Output the [X, Y] coordinate of the center of the cell containing the given text.  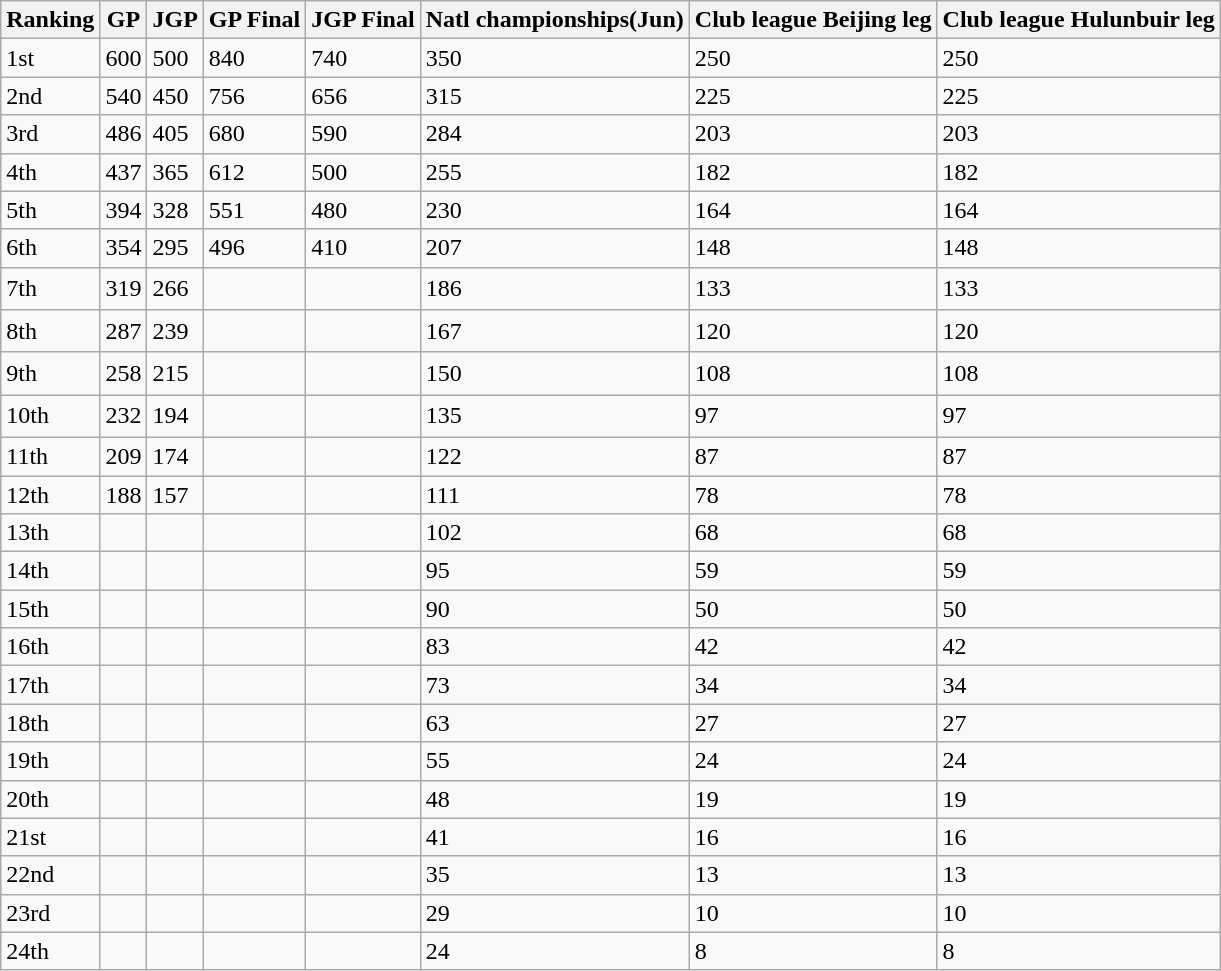
3rd [50, 134]
122 [554, 456]
230 [554, 210]
JGP [175, 20]
315 [554, 96]
255 [554, 172]
295 [175, 248]
394 [124, 210]
55 [554, 761]
486 [124, 134]
410 [363, 248]
11th [50, 456]
186 [554, 288]
194 [175, 416]
266 [175, 288]
13th [50, 533]
188 [124, 495]
157 [175, 495]
612 [254, 172]
16th [50, 647]
22nd [50, 875]
232 [124, 416]
95 [554, 571]
540 [124, 96]
167 [554, 332]
7th [50, 288]
102 [554, 533]
354 [124, 248]
Club league Hulunbuir leg [1078, 20]
365 [175, 172]
740 [363, 58]
9th [50, 374]
551 [254, 210]
15th [50, 609]
20th [50, 799]
319 [124, 288]
JGP Final [363, 20]
135 [554, 416]
600 [124, 58]
258 [124, 374]
1st [50, 58]
Ranking [50, 20]
14th [50, 571]
Club league Beijing leg [813, 20]
680 [254, 134]
209 [124, 456]
Natl championships(Jun) [554, 20]
405 [175, 134]
239 [175, 332]
23rd [50, 913]
24th [50, 951]
450 [175, 96]
63 [554, 723]
8th [50, 332]
656 [363, 96]
73 [554, 685]
90 [554, 609]
174 [175, 456]
17th [50, 685]
284 [554, 134]
328 [175, 210]
4th [50, 172]
350 [554, 58]
840 [254, 58]
496 [254, 248]
21st [50, 837]
48 [554, 799]
35 [554, 875]
207 [554, 248]
83 [554, 647]
5th [50, 210]
756 [254, 96]
2nd [50, 96]
GP Final [254, 20]
6th [50, 248]
18th [50, 723]
150 [554, 374]
287 [124, 332]
590 [363, 134]
29 [554, 913]
437 [124, 172]
215 [175, 374]
12th [50, 495]
41 [554, 837]
111 [554, 495]
480 [363, 210]
19th [50, 761]
10th [50, 416]
GP [124, 20]
